Search for the cell housing the specified text and yield its [x, y] center coordinate. 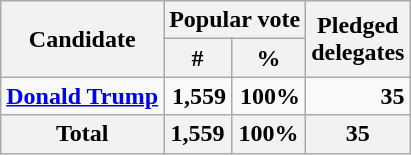
Donald Trump [82, 96]
Total [82, 134]
Pledgeddelegates [358, 39]
Popular vote [235, 20]
% [268, 58]
# [198, 58]
Candidate [82, 39]
